Locate the cell with the specified text and output its (X, Y) center coordinate. 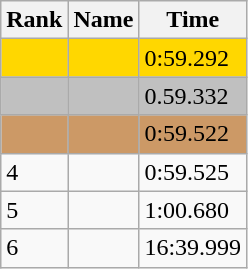
Name (104, 20)
6 (34, 248)
0:59.522 (193, 134)
Rank (34, 20)
0:59.525 (193, 172)
Time (193, 20)
16:39.999 (193, 248)
1:00.680 (193, 210)
0.59.332 (193, 96)
5 (34, 210)
4 (34, 172)
0:59.292 (193, 58)
